Find where the given text appears and provide that cell's center as (X, Y) coordinate. 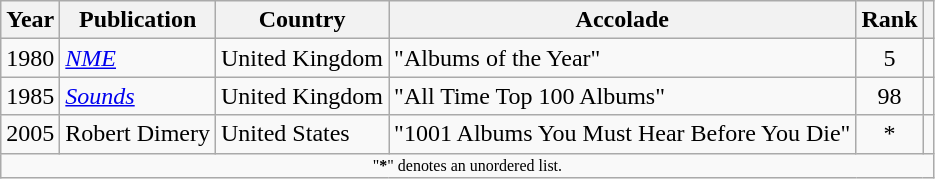
"Albums of the Year" (622, 58)
Robert Dimery (138, 134)
Country (302, 20)
* (890, 134)
"*" denotes an unordered list. (468, 165)
2005 (30, 134)
Rank (890, 20)
98 (890, 96)
NME (138, 58)
5 (890, 58)
Sounds (138, 96)
1980 (30, 58)
"All Time Top 100 Albums" (622, 96)
"1001 Albums You Must Hear Before You Die" (622, 134)
1985 (30, 96)
Year (30, 20)
Accolade (622, 20)
United States (302, 134)
Publication (138, 20)
